Return (X, Y) of the center of cell containing provided text 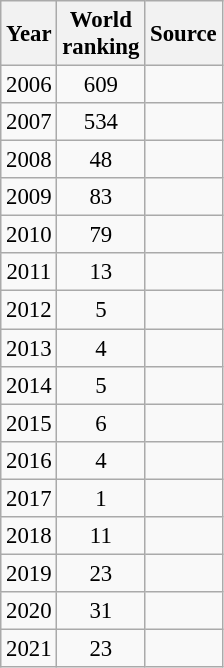
2007 (29, 122)
83 (101, 197)
2012 (29, 310)
2018 (29, 536)
1 (101, 498)
48 (101, 160)
2010 (29, 235)
2011 (29, 273)
2013 (29, 348)
2015 (29, 423)
2017 (29, 498)
2014 (29, 385)
11 (101, 536)
2006 (29, 85)
2021 (29, 648)
13 (101, 273)
Source (184, 34)
2020 (29, 611)
2016 (29, 460)
534 (101, 122)
79 (101, 235)
609 (101, 85)
2009 (29, 197)
2019 (29, 573)
Worldranking (101, 34)
2008 (29, 160)
6 (101, 423)
31 (101, 611)
Year (29, 34)
